Search for the cell housing the specified text and yield its (X, Y) center coordinate. 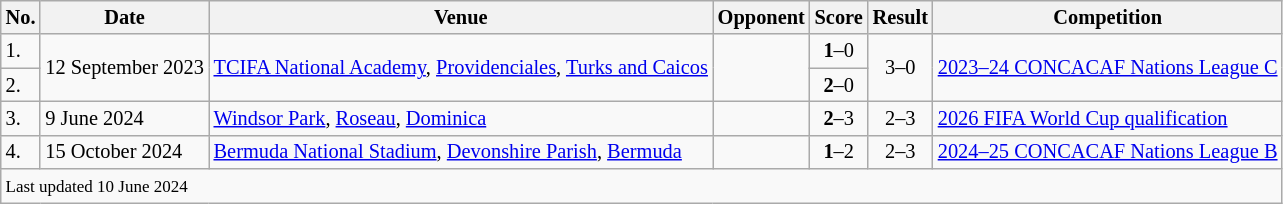
1–2 (839, 152)
TCIFA National Academy, Providenciales, Turks and Caicos (461, 68)
Windsor Park, Roseau, Dominica (461, 118)
Last updated 10 June 2024 (642, 186)
4. (21, 152)
12 September 2023 (124, 68)
3. (21, 118)
Competition (1108, 17)
9 June 2024 (124, 118)
Opponent (762, 17)
2. (21, 85)
Date (124, 17)
3–0 (900, 68)
1–0 (839, 51)
2023–24 CONCACAF Nations League C (1108, 68)
Bermuda National Stadium, Devonshire Parish, Bermuda (461, 152)
1. (21, 51)
2024–25 CONCACAF Nations League B (1108, 152)
No. (21, 17)
Score (839, 17)
15 October 2024 (124, 152)
Venue (461, 17)
Result (900, 17)
2026 FIFA World Cup qualification (1108, 118)
2–0 (839, 85)
